Extract the (X, Y) coordinate from the center of the cell holding the provided text.  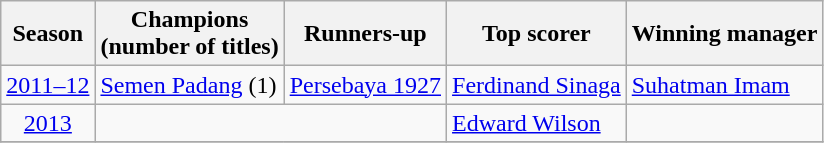
Winning manager (724, 34)
2011–12 (48, 85)
Season (48, 34)
Edward Wilson (537, 123)
Champions(number of titles) (190, 34)
Ferdinand Sinaga (537, 85)
Persebaya 1927 (365, 85)
Semen Padang (1) (190, 85)
Suhatman Imam (724, 85)
2013 (48, 123)
Top scorer (537, 34)
Runners-up (365, 34)
